Return (X, Y) of the center of cell containing provided text 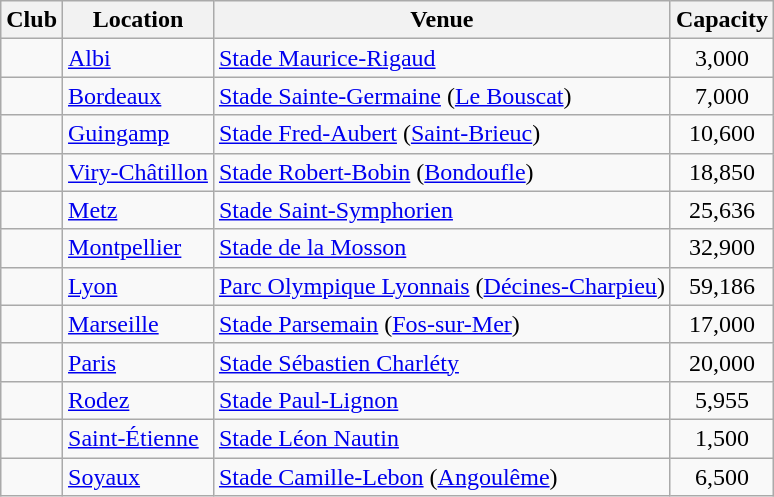
Stade Robert-Bobin (Bondoufle) (442, 172)
Lyon (138, 286)
Saint-Étienne (138, 438)
17,000 (722, 324)
Stade Sébastien Charléty (442, 362)
18,850 (722, 172)
Rodez (138, 400)
Stade Paul-Lignon (442, 400)
Montpellier (138, 248)
Albi (138, 58)
59,186 (722, 286)
25,636 (722, 210)
Bordeaux (138, 96)
1,500 (722, 438)
Capacity (722, 20)
Stade Maurice-Rigaud (442, 58)
Soyaux (138, 477)
Parc Olympique Lyonnais (Décines-Charpieu) (442, 286)
5,955 (722, 400)
Stade de la Mosson (442, 248)
32,900 (722, 248)
Stade Léon Nautin (442, 438)
Viry-Châtillon (138, 172)
7,000 (722, 96)
Stade Saint-Symphorien (442, 210)
Marseille (138, 324)
3,000 (722, 58)
Metz (138, 210)
Venue (442, 20)
6,500 (722, 477)
Paris (138, 362)
10,600 (722, 134)
Stade Camille-Lebon (Angoulême) (442, 477)
Stade Fred-Aubert (Saint-Brieuc) (442, 134)
Stade Parsemain (Fos-sur-Mer) (442, 324)
Stade Sainte-Germaine (Le Bouscat) (442, 96)
20,000 (722, 362)
Guingamp (138, 134)
Location (138, 20)
Club (32, 20)
